Provide the [x, y] coordinate of the cell's center where the given text is located.  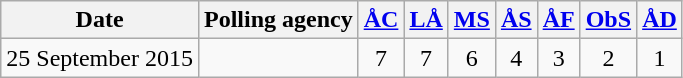
MS [472, 20]
ÅS [516, 20]
Date [100, 20]
1 [660, 58]
6 [472, 58]
ÅD [660, 20]
25 September 2015 [100, 58]
LÅ [426, 20]
2 [608, 58]
ÅF [558, 20]
ÅC [381, 20]
ObS [608, 20]
Polling agency [278, 20]
4 [516, 58]
3 [558, 58]
